Scan for the cell matching the given text and deliver its [X, Y] coordinate at center. 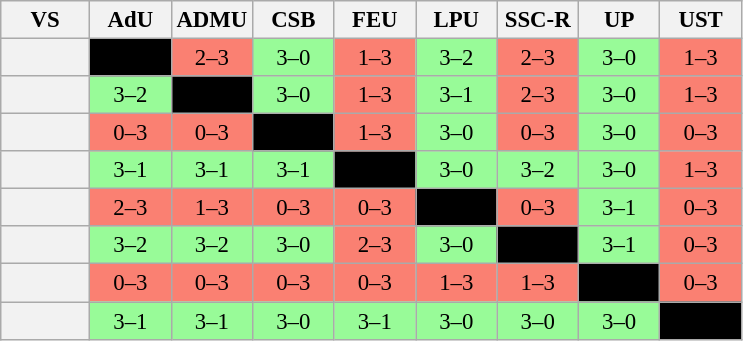
CSB [294, 20]
ADMU [212, 20]
AdU [130, 20]
FEU [374, 20]
LPU [456, 20]
UST [700, 20]
UP [618, 20]
VS [46, 20]
SSC-R [538, 20]
